Provide the [X, Y] coordinate of the cell's center where the given text is located.  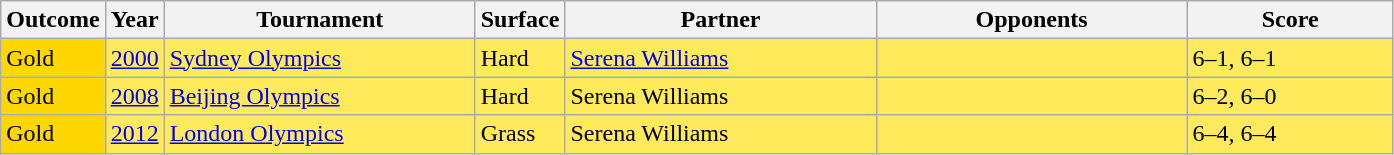
Grass [520, 134]
London Olympics [320, 134]
6–2, 6–0 [1290, 96]
2008 [134, 96]
Surface [520, 20]
Score [1290, 20]
Year [134, 20]
Partner [720, 20]
Tournament [320, 20]
2000 [134, 58]
Opponents [1032, 20]
Outcome [53, 20]
6–4, 6–4 [1290, 134]
Sydney Olympics [320, 58]
2012 [134, 134]
6–1, 6–1 [1290, 58]
Beijing Olympics [320, 96]
